Provide the [X, Y] coordinate of the cell's center where the given text is located.  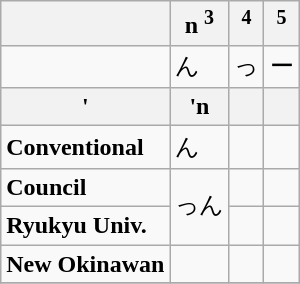
っん [200, 206]
Ryukyu Univ. [86, 226]
4 [246, 24]
5 [282, 24]
'n [200, 107]
New Okinawan [86, 264]
っ [246, 66]
ー [282, 66]
Conventional [86, 148]
' [86, 107]
Council [86, 187]
n 3 [200, 24]
